For the text-containing cell, return its midpoint in (x, y) coordinate format. 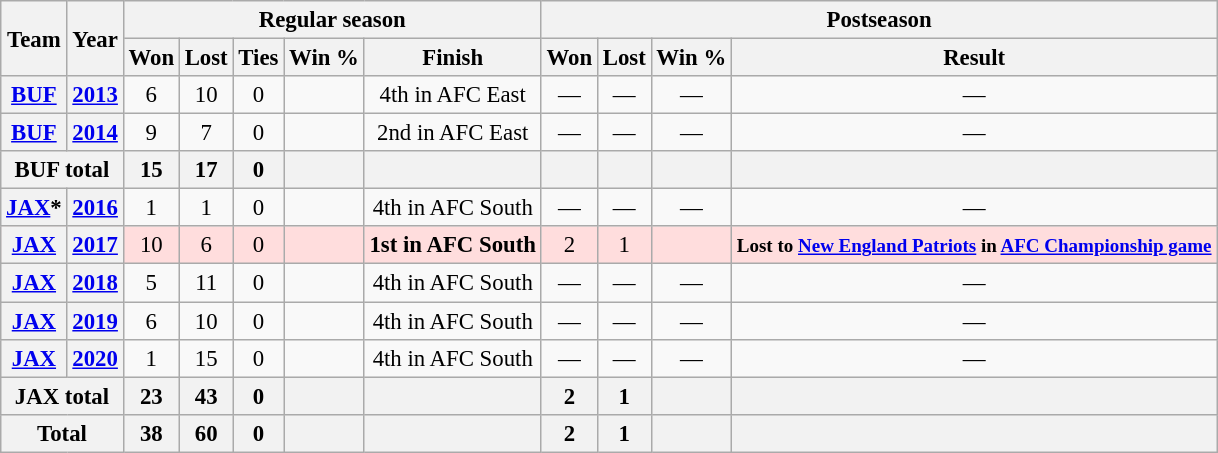
JAX* (34, 208)
2020 (95, 358)
BUF total (62, 170)
Ties (258, 58)
Total (62, 433)
2016 (95, 208)
2013 (95, 95)
Regular season (332, 20)
60 (206, 433)
4th in AFC East (452, 95)
2017 (95, 245)
Result (974, 58)
JAX total (62, 396)
11 (206, 283)
7 (206, 133)
2nd in AFC East (452, 133)
9 (151, 133)
43 (206, 396)
5 (151, 283)
Postseason (879, 20)
2014 (95, 133)
Lost to New England Patriots in AFC Championship game (974, 245)
Team (34, 38)
2019 (95, 321)
38 (151, 433)
2018 (95, 283)
23 (151, 396)
Finish (452, 58)
1st in AFC South (452, 245)
17 (206, 170)
Year (95, 38)
